Extract the (X, Y) coordinate from the center of the cell holding the provided text.  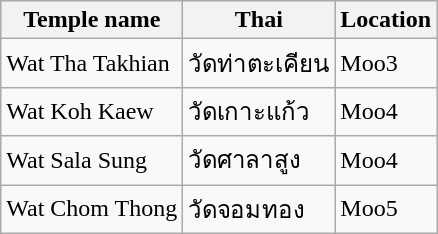
Wat Koh Kaew (92, 112)
Moo3 (386, 64)
Wat Chom Thong (92, 208)
Thai (259, 20)
วัดเกาะแก้ว (259, 112)
Location (386, 20)
Moo5 (386, 208)
วัดจอมทอง (259, 208)
วัดศาลาสูง (259, 160)
Wat Sala Sung (92, 160)
Temple name (92, 20)
วัดท่าตะเคียน (259, 64)
Wat Tha Takhian (92, 64)
